Locate the cell with the specified text and output its [X, Y] center coordinate. 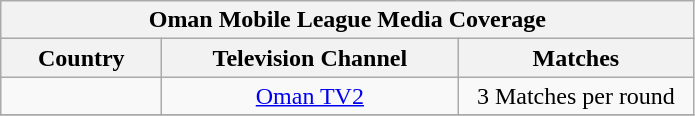
3 Matches per round [576, 96]
Country [82, 58]
Oman Mobile League Media Coverage [348, 20]
Oman TV2 [310, 96]
Matches [576, 58]
Television Channel [310, 58]
